Pinpoint the cell where the given text exists, returning its [X, Y] midpoint coordinate. 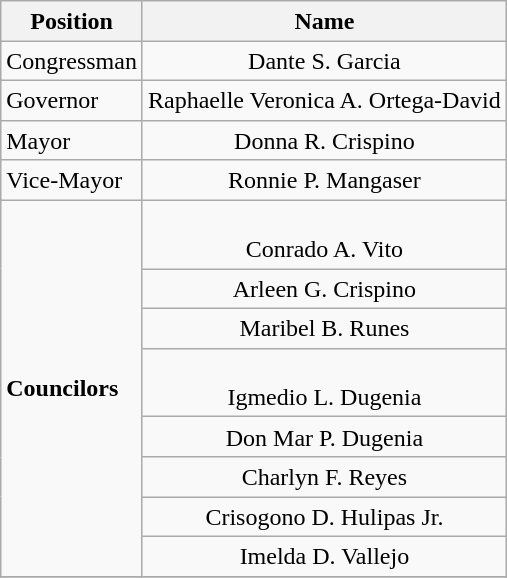
Councilors [72, 388]
Position [72, 21]
Arleen G. Crispino [324, 289]
Crisogono D. Hulipas Jr. [324, 517]
Dante S. Garcia [324, 61]
Mayor [72, 140]
Charlyn F. Reyes [324, 477]
Igmedio L. Dugenia [324, 382]
Vice-Mayor [72, 180]
Raphaelle Veronica A. Ortega-David [324, 100]
Name [324, 21]
Conrado A. Vito [324, 234]
Ronnie P. Mangaser [324, 180]
Donna R. Crispino [324, 140]
Congressman [72, 61]
Governor [72, 100]
Imelda D. Vallejo [324, 556]
Don Mar P. Dugenia [324, 437]
Maribel B. Runes [324, 328]
